Provide the [x, y] coordinate of the cell's center where the given text is located.  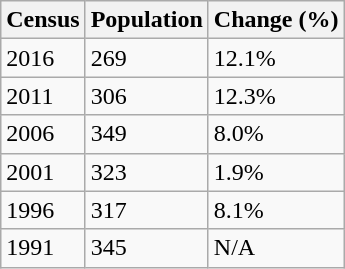
N/A [276, 248]
269 [146, 58]
306 [146, 96]
323 [146, 172]
Population [146, 20]
1.9% [276, 172]
Census [43, 20]
8.0% [276, 134]
12.1% [276, 58]
2011 [43, 96]
1996 [43, 210]
2001 [43, 172]
Change (%) [276, 20]
1991 [43, 248]
2016 [43, 58]
317 [146, 210]
349 [146, 134]
12.3% [276, 96]
2006 [43, 134]
8.1% [276, 210]
345 [146, 248]
